From the cell containing the given text, extract its center point as [X, Y] coordinate. 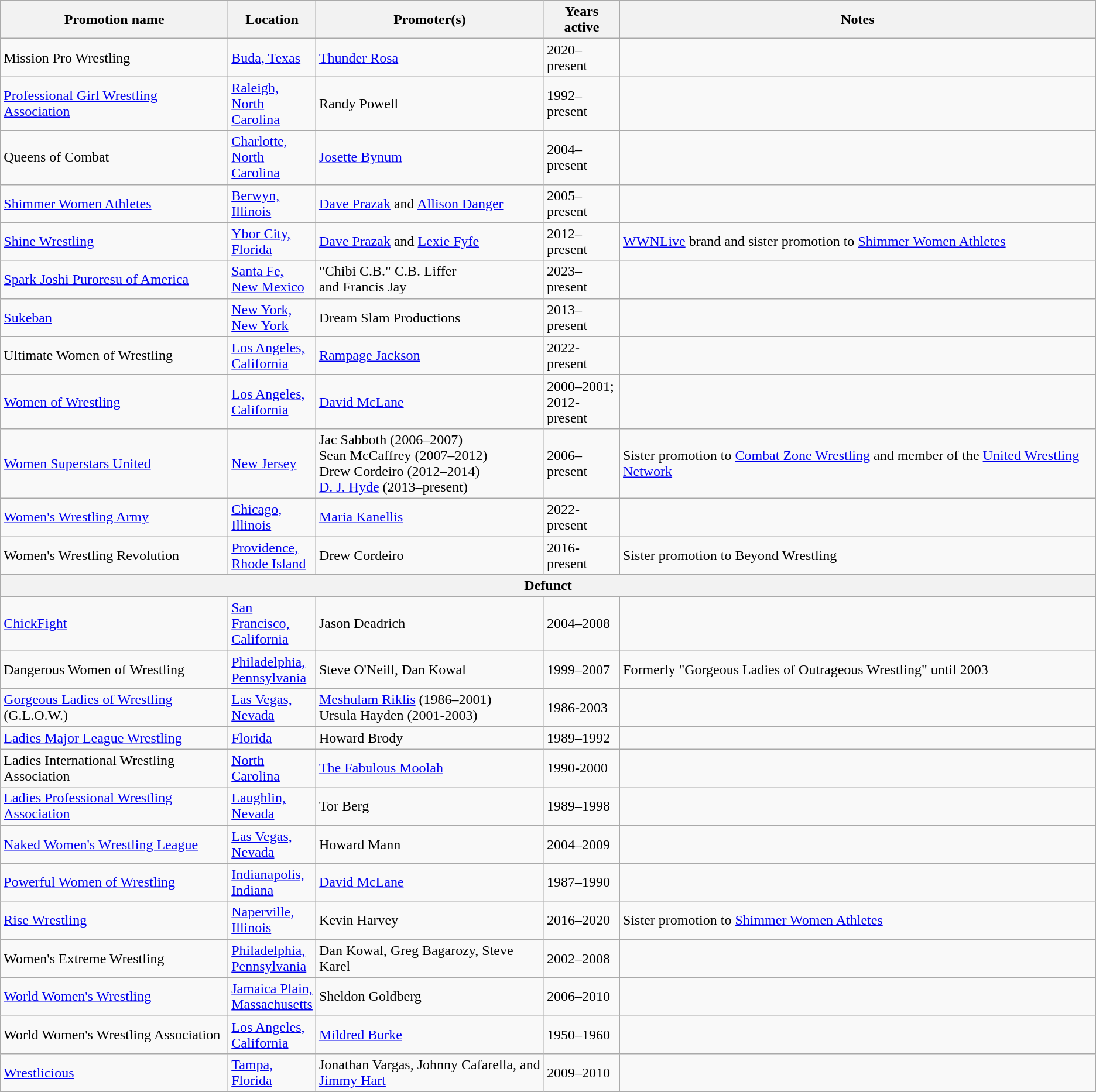
The Fabulous Moolah [430, 768]
Spark Joshi Puroresu of America [115, 280]
Ladies Major League Wrestling [115, 738]
Steve O'Neill, Dan Kowal [430, 669]
Rise Wrestling [115, 920]
Howard Mann [430, 844]
San Francisco, California [272, 624]
Dave Prazak and Allison Danger [430, 204]
Women's Extreme Wrestling [115, 959]
Shimmer Women Athletes [115, 204]
Naked Women's Wrestling League [115, 844]
Tampa, Florida [272, 1072]
Jac Sabboth (2006–2007)Sean McCaffrey (2007–2012)Drew Cordeiro (2012–2014)D. J. Hyde (2013–present) [430, 463]
Berwyn, Illinois [272, 204]
ChickFight [115, 624]
Dream Slam Productions [430, 317]
1989–1998 [581, 806]
1986-2003 [581, 708]
Notes [858, 20]
1999–2007 [581, 669]
Randy Powell [430, 104]
Women Superstars United [115, 463]
Florida [272, 738]
Kevin Harvey [430, 920]
Indianapolis, Indiana [272, 882]
Meshulam Riklis (1986–2001)Ursula Hayden (2001-2003) [430, 708]
Defunct [548, 586]
2004–present [581, 157]
Professional Girl Wrestling Association [115, 104]
2012–present [581, 241]
Providence, Rhode Island [272, 555]
Maria Kanellis [430, 517]
Women's Wrestling Revolution [115, 555]
Ladies Professional Wrestling Association [115, 806]
WWNLive brand and sister promotion to Shimmer Women Athletes [858, 241]
Queens of Combat [115, 157]
Thunder Rosa [430, 57]
Ladies International Wrestling Association [115, 768]
Dave Prazak and Lexie Fyfe [430, 241]
Drew Cordeiro [430, 555]
2006–present [581, 463]
Shine Wrestling [115, 241]
Years active [581, 20]
Jason Deadrich [430, 624]
2002–2008 [581, 959]
Mildred Burke [430, 1035]
2016–2020 [581, 920]
World Women's Wrestling [115, 996]
1992–present [581, 104]
Promoter(s) [430, 20]
Jonathan Vargas, Johnny Cafarella, and Jimmy Hart [430, 1072]
2005–present [581, 204]
1990-2000 [581, 768]
Women of Wrestling [115, 401]
Laughlin, Nevada [272, 806]
1950–1960 [581, 1035]
2013–present [581, 317]
2009–2010 [581, 1072]
Powerful Women of Wrestling [115, 882]
Josette Bynum [430, 157]
Women's Wrestling Army [115, 517]
2004–2009 [581, 844]
Dan Kowal, Greg Bagarozy, Steve Karel [430, 959]
Raleigh, North Carolina [272, 104]
2023–present [581, 280]
Howard Brody [430, 738]
Wrestlicious [115, 1072]
2004–2008 [581, 624]
"Chibi C.B." C.B. Lifferand Francis Jay [430, 280]
Tor Berg [430, 806]
Gorgeous Ladies of Wrestling (G.L.O.W.) [115, 708]
Sukeban [115, 317]
Charlotte, North Carolina [272, 157]
Naperville, Illinois [272, 920]
1989–1992 [581, 738]
Sister promotion to Combat Zone Wrestling and member of the United Wrestling Network [858, 463]
North Carolina [272, 768]
New Jersey [272, 463]
Formerly "Gorgeous Ladies of Outrageous Wrestling" until 2003 [858, 669]
World Women's Wrestling Association [115, 1035]
Dangerous Women of Wrestling [115, 669]
1987–1990 [581, 882]
New York, New York [272, 317]
Santa Fe, New Mexico [272, 280]
Mission Pro Wrestling [115, 57]
Chicago, Illinois [272, 517]
2020–present [581, 57]
Sister promotion to Shimmer Women Athletes [858, 920]
Buda, Texas [272, 57]
2000–2001; 2012-present [581, 401]
2016-present [581, 555]
Sheldon Goldberg [430, 996]
Jamaica Plain, Massachusetts [272, 996]
Ultimate Women of Wrestling [115, 356]
2006–2010 [581, 996]
Ybor City, Florida [272, 241]
Sister promotion to Beyond Wrestling [858, 555]
Rampage Jackson [430, 356]
Location [272, 20]
Promotion name [115, 20]
